Determine the (x, y) coordinate at the center of the cell enclosing the given text.  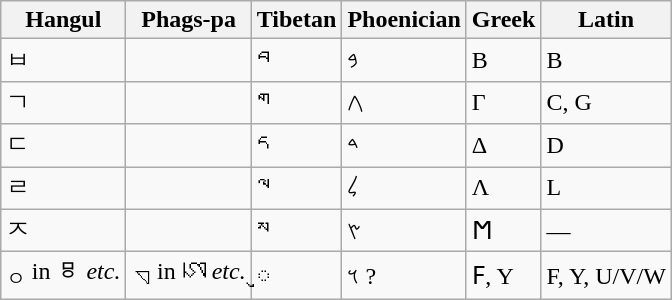
Phags-pa (188, 20)
ལ (296, 188)
Β (504, 60)
ག (296, 102)
𐤁 (404, 60)
𐤂 (404, 102)
ㅂ (64, 60)
D (606, 146)
Latin (606, 20)
𐤋 (404, 188)
Δ (504, 146)
C, G (606, 102)
— (606, 230)
𐤃 (404, 146)
ㄱ (64, 102)
𐤅‎ ? (404, 276)
B (606, 60)
ㅈ (64, 230)
ㄷ (64, 146)
Λ (504, 188)
Ϝ, Υ (504, 276)
Phoenician (404, 20)
བ (296, 60)
Ϻ (504, 230)
ㄹ (64, 188)
ㅇ in ㅱ etc. (64, 276)
ུ (296, 276)
ꡧ in ꡤ etc. (188, 276)
ས (296, 230)
Γ (504, 102)
ད (296, 146)
Tibetan (296, 20)
L (606, 188)
F, Y, U/V/W (606, 276)
Greek (504, 20)
Hangul (64, 20)
𐤑 (404, 230)
